For the text-containing cell, return its midpoint in [x, y] coordinate format. 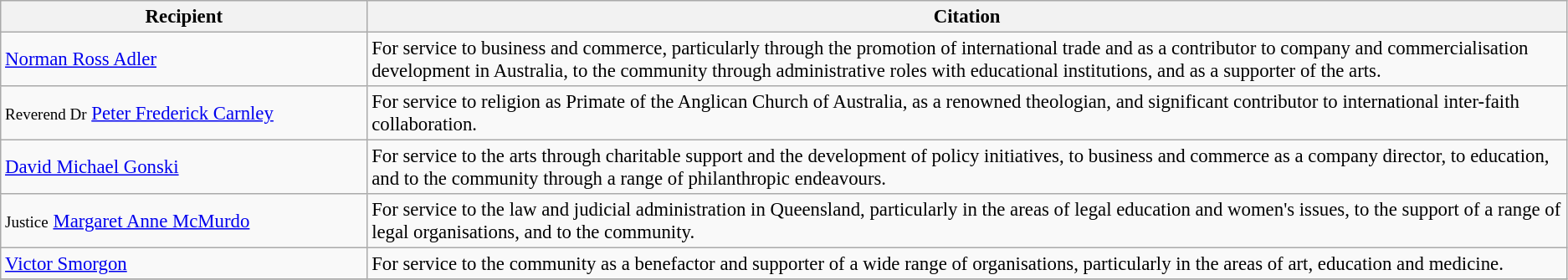
Reverend Dr Peter Frederick Carnley [184, 114]
Victor Smorgon [184, 264]
David Michael Gonski [184, 167]
Justice Margaret Anne McMurdo [184, 221]
Norman Ross Adler [184, 60]
Recipient [184, 17]
Citation [967, 17]
